Find where the given text appears and provide that cell's center as (x, y) coordinate. 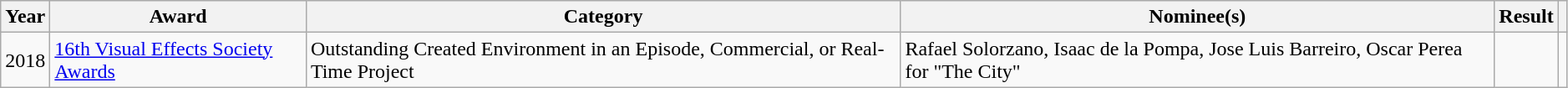
Nominee(s) (1198, 17)
Rafael Solorzano, Isaac de la Pompa, Jose Luis Barreiro, Oscar Perea for "The City" (1198, 60)
Year (25, 17)
Category (603, 17)
Outstanding Created Environment in an Episode, Commercial, or Real-Time Project (603, 60)
Award (179, 17)
Result (1526, 17)
16th Visual Effects Society Awards (179, 60)
2018 (25, 60)
